Locate the cell with the specified text and output its (x, y) center coordinate. 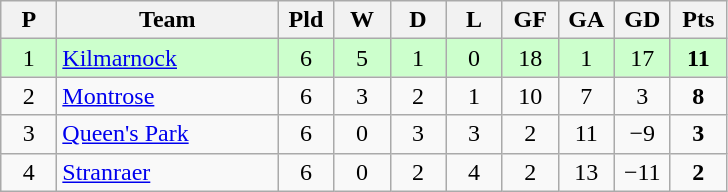
Queen's Park (168, 134)
13 (586, 172)
Montrose (168, 96)
L (474, 20)
GA (586, 20)
5 (362, 58)
Team (168, 20)
−11 (642, 172)
−9 (642, 134)
P (29, 20)
10 (530, 96)
D (418, 20)
GF (530, 20)
8 (698, 96)
Pts (698, 20)
17 (642, 58)
Kilmarnock (168, 58)
Pld (306, 20)
Stranraer (168, 172)
W (362, 20)
GD (642, 20)
7 (586, 96)
18 (530, 58)
